Capture the cell that displays the provided text and extract its [X, Y] central coordinate. 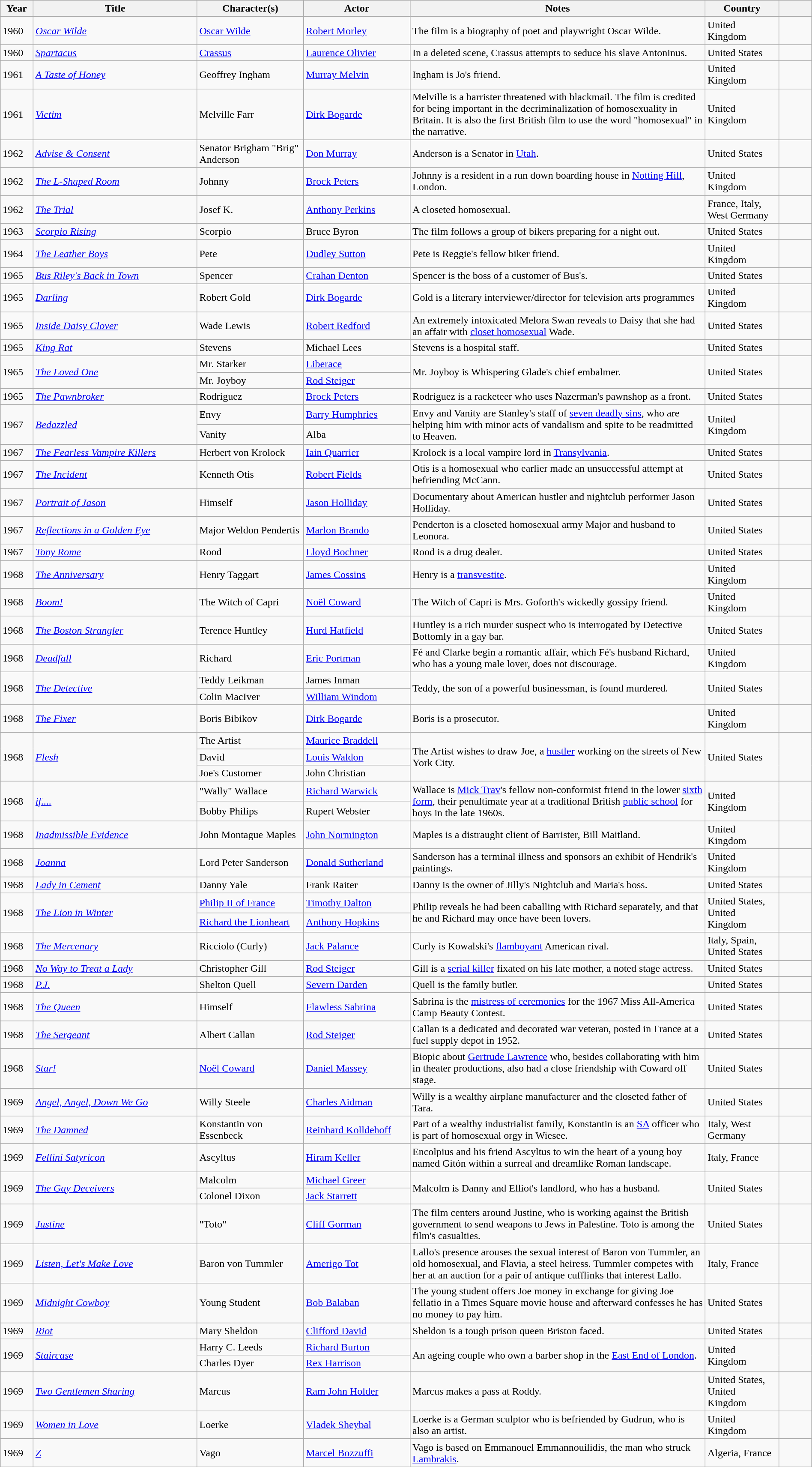
Laurence Olivier [357, 53]
Quell is the family butler. [558, 985]
Anthony Hopkins [357, 922]
Darling [115, 297]
Timothy Dalton [357, 903]
Albert Callan [250, 1034]
Willy Steele [250, 1102]
Geoffrey Ingham [250, 75]
Gill is a serial killer fixated on his late mother, a noted stage actress. [558, 968]
Richard Warwick [357, 791]
A closeted homosexual. [558, 209]
The Leather Boys [115, 254]
Lloyd Bochner [357, 552]
Liberace [357, 364]
Actor [357, 9]
Colin MacIver [250, 696]
Spartacus [115, 53]
The Incident [115, 475]
Iain Quarrier [357, 452]
Ascyltus [250, 1158]
Malcolm is Danny and Elliot's landlord, who has a husband. [558, 1188]
Reinhard Kolldehoff [357, 1130]
Envy [250, 415]
Daniel Massey [357, 1068]
if.... [115, 801]
Biopic about Gertrude Lawrence who, besides collaborating with him in theater productions, also had a close friendship with Coward off stage. [558, 1068]
Huntley is a rich murder suspect who is interrogated by Detective Bottomly in a gay bar. [558, 630]
Severn Darden [357, 985]
Boom! [115, 602]
Christopher Gill [250, 968]
Advise & Consent [115, 153]
Crahan Denton [357, 275]
Sheldon is a tough prison queen Briston faced. [558, 1331]
An extremely intoxicated Melora Swan reveals to Daisy that she had an affair with closet homosexual Wade. [558, 326]
Italy, Spain, United States [742, 946]
Bob Balaban [357, 1303]
Jack Palance [357, 946]
Dudley Sutton [357, 254]
Documentary about American hustler and nightclub performer Jason Holliday. [558, 502]
Fé and Clarke begin a romantic affair, which Fé's husband Richard, who has a young male lover, does not discourage. [558, 658]
Robert Morley [357, 31]
Scorpio Rising [115, 231]
Barry Humphries [357, 415]
Encolpius and his friend Ascyltus to win the heart of a young boy named Gitón within a surreal and dreamlike Roman landscape. [558, 1158]
Young Student [250, 1303]
Marcus [250, 1391]
Jack Starrett [357, 1196]
Inadmissible Evidence [115, 835]
Marcel Bozzuffi [357, 1452]
Vladek Sheybal [357, 1425]
Charles Dyer [250, 1363]
The Anniversary [115, 574]
James Cossins [357, 574]
Michael Lees [357, 348]
Robert Gold [250, 297]
Justine [115, 1224]
Joe's Customer [250, 773]
Hurd Hatfield [357, 630]
Donald Sutherland [357, 863]
Two Gentlemen Sharing [115, 1391]
Rood [250, 552]
Bus Riley's Back in Town [115, 275]
Z [115, 1452]
The film is a biography of poet and playwright Oscar Wilde. [558, 31]
Don Murray [357, 153]
Vago is based on Emmanouel Emmannouilidis, the man who struck Lambrakis. [558, 1452]
Joanna [115, 863]
Pete [250, 254]
Bedazzled [115, 425]
Inside Daisy Clover [115, 326]
Krolock is a local vampire lord in Transylvania. [558, 452]
Richard Burton [357, 1347]
Portrait of Jason [115, 502]
Hiram Keller [357, 1158]
Henry Taggart [250, 574]
Lord Peter Sanderson [250, 863]
France, Italy, West Germany [742, 209]
The Artist [250, 741]
Italy, West Germany [742, 1130]
The Trial [115, 209]
Clifford David [357, 1331]
Major Weldon Pendertis [250, 530]
Robert Redford [357, 326]
King Rat [115, 348]
Crassus [250, 53]
Algeria, France [742, 1452]
Murray Melvin [357, 75]
Character(s) [250, 9]
Teddy, the son of a powerful businessman, is found murdered. [558, 688]
Rood is a drug dealer. [558, 552]
John Christian [357, 773]
Star! [115, 1068]
Danny Yale [250, 885]
Spencer is the boss of a customer of Bus's. [558, 275]
Willy is a wealthy airplane manufacturer and the closeted father of Tara. [558, 1102]
Philip reveals he had been caballing with Richard separately, and that he and Richard may once have been lovers. [558, 913]
The Fixer [115, 719]
"Toto" [250, 1224]
The Sergeant [115, 1034]
Danny is the owner of Jilly's Nightclub and Maria's boss. [558, 885]
Fellini Satyricon [115, 1158]
Richard [250, 658]
Country [742, 9]
Colonel Dixon [250, 1196]
1964 [17, 254]
Notes [558, 9]
Kenneth Otis [250, 475]
John Normington [357, 835]
Sanderson has a terminal illness and sponsors an exhibit of Hendrik's paintings. [558, 863]
1963 [17, 231]
Henry is a transvestite. [558, 574]
Melville Farr [250, 114]
Vanity [250, 434]
The film follows a group of bikers preparing for a night out. [558, 231]
Cliff Gorman [357, 1224]
Loerke [250, 1425]
David [250, 757]
Konstantin von Essenbeck [250, 1130]
Alba [357, 434]
Shelton Quell [250, 985]
Louis Waldon [357, 757]
Ricciolo (Curly) [250, 946]
The Witch of Capri [250, 602]
Callan is a dedicated and decorated war veteran, posted in France at a fuel supply depot in 1952. [558, 1034]
The Lion in Winter [115, 913]
Loerke is a German sculptor who is befriended by Gudrun, who is also an artist. [558, 1425]
Gold is a literary interviewer/director for television arts programmes [558, 297]
The Queen [115, 1007]
Listen, Let's Make Love [115, 1263]
Harry C. Leeds [250, 1347]
The Loved One [115, 372]
Flesh [115, 757]
Sabrina is the mistress of ceremonies for the 1967 Miss All-America Camp Beauty Contest. [558, 1007]
Terence Huntley [250, 630]
Anderson is a Senator in Utah. [558, 153]
Pete is Reggie's fellow biker friend. [558, 254]
No Way to Treat a Lady [115, 968]
Malcolm [250, 1180]
Charles Aidman [357, 1102]
Year [17, 9]
Deadfall [115, 658]
Bruce Byron [357, 231]
The Detective [115, 688]
Vago [250, 1452]
Curly is Kowalski's flamboyant American rival. [558, 946]
Herbert von Krolock [250, 452]
The Pawnbroker [115, 397]
Stevens [250, 348]
Eric Portman [357, 658]
An ageing couple who own a barber shop in the East End of London. [558, 1355]
Jason Holliday [357, 502]
Penderton is a closeted homosexual army Major and husband to Leonora. [558, 530]
Envy and Vanity are Stanley's staff of seven deadly sins, who are helping him with minor acts of vandalism and spite to be readmitted to Heaven. [558, 425]
Rex Harrison [357, 1363]
Women in Love [115, 1425]
Stevens is a hospital staff. [558, 348]
Amerigo Tot [357, 1263]
Johnny is a resident in a run down boarding house in Notting Hill, London. [558, 182]
Midnight Cowboy [115, 1303]
Wade Lewis [250, 326]
Angel, Angel, Down We Go [115, 1102]
Flawless Sabrina [357, 1007]
The Mercenary [115, 946]
Michael Greer [357, 1180]
William Windom [357, 696]
The Artist wishes to draw Joe, a hustler working on the streets of New York City. [558, 757]
Josef K. [250, 209]
Lady in Cement [115, 885]
The Boston Strangler [115, 630]
Marlon Brando [357, 530]
Marcus makes a pass at Roddy. [558, 1391]
Rodriguez is a racketeer who uses Nazerman's pawnshop as a front. [558, 397]
The L-Shaped Room [115, 182]
Scorpio [250, 231]
Mary Sheldon [250, 1331]
John Montague Maples [250, 835]
The Damned [115, 1130]
Riot [115, 1331]
Frank Raiter [357, 885]
Boris is a prosecutor. [558, 719]
The Witch of Capri is Mrs. Goforth's wickedly gossipy friend. [558, 602]
Teddy Leikman [250, 680]
Maurice Braddell [357, 741]
Ram John Holder [357, 1391]
Ingham is Jo's friend. [558, 75]
Rupert Webster [357, 811]
Baron von Tummler [250, 1263]
Part of a wealthy industrialist family, Konstantin is an SA officer who is part of homosexual orgy in Wiesee. [558, 1130]
Title [115, 9]
Robert Fields [357, 475]
James Inman [357, 680]
Victim [115, 114]
Reflections in a Golden Eye [115, 530]
Boris Bibikov [250, 719]
The Gay Deceivers [115, 1188]
Staircase [115, 1355]
Spencer [250, 275]
Johnny [250, 182]
In a deleted scene, Crassus attempts to seduce his slave Antoninus. [558, 53]
"Wally" Wallace [250, 791]
P.J. [115, 985]
Maples is a distraught client of Barrister, Bill Maitland. [558, 835]
Richard the Lionheart [250, 922]
Philip II of France [250, 903]
Bobby Philips [250, 811]
Rodriguez [250, 397]
Otis is a homosexual who earlier made an unsuccessful attempt at befriending McCann. [558, 475]
Mr. Joyboy is Whispering Glade's chief embalmer. [558, 372]
Mr. Starker [250, 364]
Senator Brigham "Brig" Anderson [250, 153]
Tony Rome [115, 552]
Anthony Perkins [357, 209]
Mr. Joyboy [250, 380]
A Taste of Honey [115, 75]
The Fearless Vampire Killers [115, 452]
